Locate the cell with the specified text and output its (x, y) center coordinate. 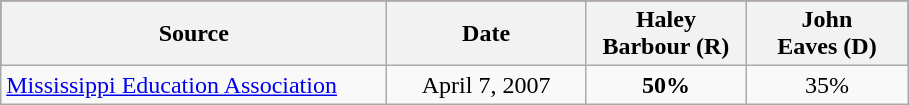
Date (486, 34)
JohnEaves (D) (826, 34)
35% (826, 85)
Source (194, 34)
HaleyBarbour (R) (666, 34)
Mississippi Education Association (194, 85)
50% (666, 85)
April 7, 2007 (486, 85)
